Pinpoint the cell where the given text exists, returning its [X, Y] midpoint coordinate. 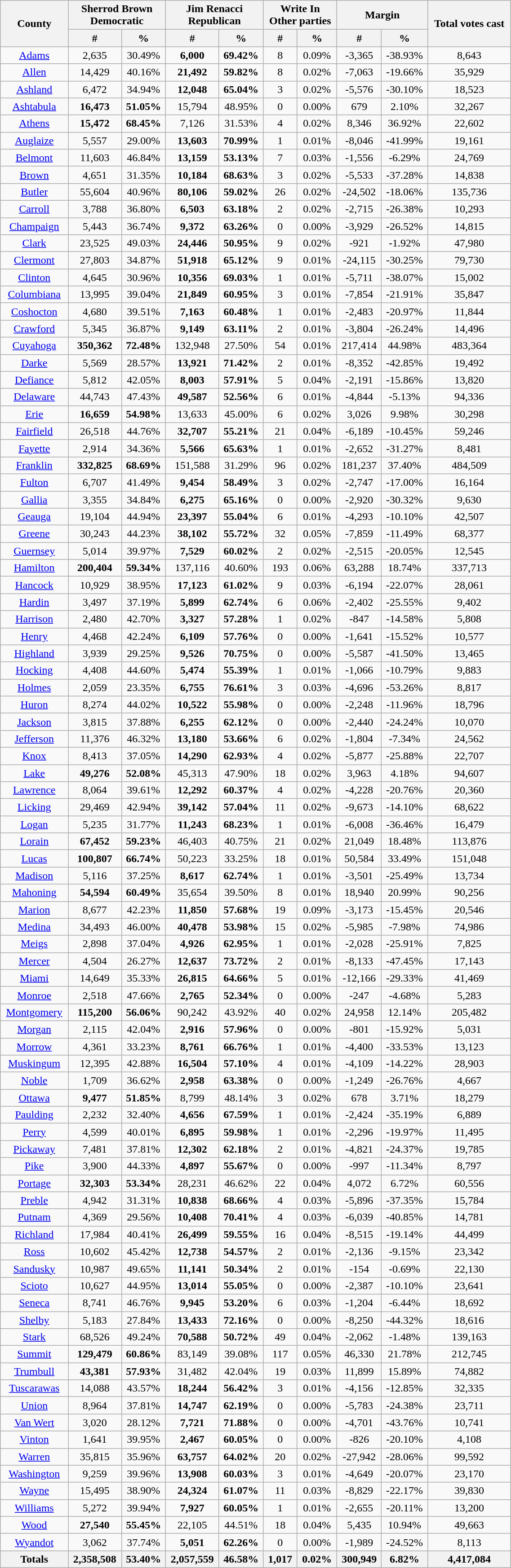
39,142 [192, 807]
44.94% [144, 517]
11,844 [469, 312]
-10.79% [404, 670]
39.51% [144, 312]
-1.48% [404, 1337]
72.16% [241, 1320]
Totals [34, 1559]
24,769 [469, 158]
6,755 [192, 687]
-11.96% [404, 705]
16,504 [192, 1064]
Fayette [34, 448]
10,522 [192, 705]
53.13% [241, 158]
74,986 [469, 927]
36.92% [404, 123]
29.25% [144, 653]
Brown [34, 175]
41.49% [144, 482]
51.85% [144, 1098]
68,622 [469, 807]
Licking [34, 807]
59.98% [241, 1132]
-5.13% [404, 397]
Carroll [34, 209]
Trumbull [34, 1371]
35.33% [144, 978]
-11.49% [404, 534]
10.94% [404, 1525]
40,478 [192, 927]
9,149 [192, 329]
36.74% [144, 226]
2,518 [95, 995]
-5,985 [360, 927]
4,645 [95, 277]
22,602 [469, 123]
Auglaize [34, 141]
-30.10% [404, 89]
9,630 [469, 500]
Columbiana [34, 295]
51.05% [144, 106]
26.27% [144, 961]
24,562 [469, 739]
4,926 [192, 944]
-8,046 [360, 141]
Paulding [34, 1115]
-6,008 [360, 824]
Butler [34, 192]
-1,204 [360, 1303]
83,149 [192, 1354]
33.23% [144, 1047]
14,290 [192, 756]
13,734 [469, 876]
46.58% [241, 1559]
-1.92% [404, 243]
59.23% [144, 841]
Jefferson [34, 739]
8,064 [95, 790]
11,495 [469, 1132]
-6,194 [360, 585]
Hocking [34, 670]
30,243 [95, 534]
65.04% [241, 89]
-2,424 [360, 1115]
13,603 [192, 141]
19,492 [469, 363]
115,200 [95, 1012]
Crawford [34, 329]
10,070 [469, 722]
13,433 [192, 1320]
Highland [34, 653]
53.40% [144, 1559]
55.98% [241, 705]
33.25% [241, 859]
4,369 [95, 1217]
26,518 [95, 431]
-997 [360, 1166]
10,356 [192, 277]
-41.99% [404, 141]
34.84% [144, 500]
10,838 [192, 1200]
18,279 [469, 1098]
4,897 [192, 1166]
-25.55% [404, 602]
Warren [34, 1457]
-40.85% [404, 1217]
Jim RenacciRepublican [215, 15]
-29.33% [404, 978]
23,525 [95, 243]
8,346 [360, 123]
Lake [34, 773]
26,499 [192, 1234]
212,745 [469, 1354]
-847 [360, 619]
Lucas [34, 859]
5,051 [192, 1542]
-4,844 [360, 397]
Belmont [34, 158]
-3,365 [360, 55]
Holmes [34, 687]
32.40% [144, 1115]
Huron [34, 705]
9,945 [192, 1303]
71.88% [241, 1423]
69.03% [241, 277]
40.41% [144, 1234]
14,088 [95, 1388]
50.95% [241, 243]
42.88% [144, 1064]
44.51% [241, 1525]
Cuyahoga [34, 346]
14,815 [469, 226]
-2,483 [360, 312]
Preble [34, 1200]
31.29% [241, 465]
56.42% [241, 1388]
35,929 [469, 72]
Ross [34, 1251]
13,908 [192, 1474]
-22.17% [404, 1491]
-154 [360, 1268]
Adams [34, 55]
-8,829 [360, 1491]
57.10% [241, 1064]
27,540 [95, 1525]
55.67% [241, 1166]
29.56% [144, 1217]
-20.97% [404, 312]
59.34% [144, 568]
Mahoning [34, 893]
11,376 [95, 739]
137,116 [192, 568]
-26.52% [404, 226]
37.40% [404, 465]
-1,556 [360, 158]
23,342 [469, 1251]
-10.45% [404, 431]
4,667 [469, 1081]
43,381 [95, 1371]
4,651 [95, 175]
-15.86% [404, 380]
47.90% [241, 773]
21,849 [192, 295]
-27,942 [360, 1457]
4,072 [360, 1183]
62.18% [241, 1149]
-15.45% [404, 910]
11,243 [192, 824]
43.57% [144, 1388]
-3,804 [360, 329]
5,899 [192, 602]
4,599 [95, 1132]
-2,062 [360, 1337]
55.21% [241, 431]
-1,804 [360, 739]
46.32% [144, 739]
-7,859 [360, 534]
35.96% [144, 1457]
18,244 [192, 1388]
13,123 [469, 1047]
-31.27% [404, 448]
23,397 [192, 517]
-7.34% [404, 739]
Pike [34, 1166]
-43.76% [404, 1423]
45.42% [144, 1251]
-0.69% [404, 1268]
-4,109 [360, 1064]
8,617 [192, 876]
-19.66% [404, 72]
32,303 [95, 1183]
70.41% [241, 1217]
Morrow [34, 1047]
4,468 [95, 636]
60.02% [241, 551]
72.48% [144, 346]
50,223 [192, 859]
13,820 [469, 380]
10,987 [95, 1268]
-7.98% [404, 927]
-4,649 [360, 1474]
18,796 [469, 705]
59.02% [241, 192]
Madison [34, 876]
34.36% [144, 448]
-2,440 [360, 722]
27.84% [144, 1320]
37.04% [144, 944]
-4,821 [360, 1149]
139,163 [469, 1337]
38.95% [144, 585]
-24.52% [404, 1542]
7,481 [95, 1149]
-20.10% [404, 1440]
57.76% [241, 636]
38,102 [192, 534]
55.04% [241, 517]
Harrison [34, 619]
52.34% [241, 995]
-5,896 [360, 1200]
90,242 [192, 1012]
Sandusky [34, 1268]
44.95% [144, 1286]
5,272 [95, 1508]
53.34% [144, 1183]
53.98% [241, 927]
3,020 [95, 1423]
46.76% [144, 1303]
28.12% [144, 1423]
2,765 [192, 995]
9,372 [192, 226]
79,730 [469, 260]
-37.28% [404, 175]
Ashtabula [34, 106]
Putnam [34, 1217]
-3,929 [360, 226]
Delaware [34, 397]
-6,189 [360, 431]
-1,066 [360, 670]
28,903 [469, 1064]
17,123 [192, 585]
35,815 [95, 1457]
483,364 [469, 346]
34,493 [95, 927]
54 [280, 346]
27,803 [95, 260]
8,003 [192, 380]
6,275 [192, 500]
-5,877 [360, 756]
52.56% [241, 397]
-28.06% [404, 1457]
6,889 [469, 1115]
-14.58% [404, 619]
6,472 [95, 89]
Montgomery [34, 1012]
-20.07% [404, 1474]
Lawrence [34, 790]
45.00% [241, 414]
41,469 [469, 978]
-41.50% [404, 653]
3,900 [95, 1166]
76.61% [241, 687]
44.76% [144, 431]
-24.37% [404, 1149]
12,545 [469, 551]
Gallia [34, 500]
100,807 [95, 859]
-2,652 [360, 448]
Shelby [34, 1320]
62.95% [241, 944]
59.55% [241, 1234]
46.00% [144, 927]
Marion [34, 910]
60.37% [241, 790]
-26.24% [404, 329]
-38.07% [404, 277]
Wayne [34, 1491]
39.95% [144, 1440]
-14.10% [404, 807]
-22.07% [404, 585]
-18.06% [404, 192]
68.45% [144, 123]
15,784 [469, 1200]
4,656 [192, 1115]
4,108 [469, 1440]
-53.26% [404, 687]
14,747 [192, 1405]
40.60% [241, 568]
8,797 [469, 1166]
15,472 [95, 123]
30.49% [144, 55]
55.05% [241, 1286]
205,482 [469, 1012]
Clinton [34, 277]
18,692 [469, 1303]
8,761 [192, 1047]
31.31% [144, 1200]
10,741 [469, 1423]
10,577 [469, 636]
Mercer [34, 961]
29,469 [95, 807]
6,503 [192, 209]
-35.19% [404, 1115]
181,237 [360, 465]
Van Wert [34, 1423]
2,898 [95, 944]
3,497 [95, 602]
99,592 [469, 1457]
23,170 [469, 1474]
Jackson [34, 722]
12.14% [404, 1012]
13,633 [192, 414]
22,707 [469, 756]
7,163 [192, 312]
42.94% [144, 807]
12,048 [192, 89]
13,995 [95, 295]
3,026 [360, 414]
37.25% [144, 876]
44.98% [404, 346]
5,474 [192, 670]
7,825 [469, 944]
40 [280, 1012]
16,164 [469, 482]
50.34% [241, 1268]
68.63% [241, 175]
67,452 [95, 841]
Sherrod BrownDemocratic [117, 15]
Defiance [34, 380]
24,958 [360, 1012]
27.50% [241, 346]
-20.05% [404, 551]
42.05% [144, 380]
10,293 [469, 209]
8,274 [95, 705]
10,929 [95, 585]
Tuscarawas [34, 1388]
44.23% [144, 534]
58.49% [241, 482]
3,788 [95, 209]
-5,587 [360, 653]
18.48% [404, 841]
60.49% [144, 893]
21,049 [360, 841]
7,927 [192, 1508]
90,256 [469, 893]
44.60% [144, 670]
5,812 [95, 380]
11,141 [192, 1268]
Wood [34, 1525]
-2,515 [360, 551]
-24,502 [360, 192]
484,509 [469, 465]
Ashland [34, 89]
Williams [34, 1508]
-8,250 [360, 1320]
Morgan [34, 1029]
3,062 [95, 1542]
55.72% [241, 534]
-801 [360, 1029]
-8,133 [360, 961]
30,298 [469, 414]
49 [280, 1337]
14,838 [469, 175]
12,637 [192, 961]
36.80% [144, 209]
67.59% [241, 1115]
13,159 [192, 158]
10,184 [192, 175]
-2,248 [360, 705]
69.42% [241, 55]
52.08% [144, 773]
-826 [360, 1440]
2,467 [192, 1440]
-2,920 [360, 500]
-4.68% [404, 995]
24,446 [192, 243]
-4,701 [360, 1423]
Portage [34, 1183]
151,048 [469, 859]
18,523 [469, 89]
12,302 [192, 1149]
31.53% [241, 123]
46.84% [144, 158]
9,883 [469, 670]
2,059 [95, 687]
9,526 [192, 653]
200,404 [95, 568]
11,899 [360, 1371]
38.90% [144, 1491]
48.14% [241, 1098]
6,895 [192, 1132]
-1,989 [360, 1542]
-4,293 [360, 517]
-4,400 [360, 1047]
3,963 [360, 773]
59,246 [469, 431]
5,283 [469, 995]
16,479 [469, 824]
Clark [34, 243]
39.96% [144, 1474]
6,255 [192, 722]
Fairfield [34, 431]
Muskingum [34, 1064]
Scioto [34, 1286]
10,602 [95, 1251]
Geauga [34, 517]
Clermont [34, 260]
8,677 [95, 910]
49.65% [144, 1268]
17,143 [469, 961]
7 [280, 158]
2,635 [95, 55]
Champaign [34, 226]
31,482 [192, 1371]
23,641 [469, 1286]
-14.22% [404, 1064]
-36.46% [404, 824]
-15.52% [404, 636]
60.03% [241, 1474]
18,616 [469, 1320]
65.63% [241, 448]
-37.35% [404, 1200]
47,980 [469, 243]
3,355 [95, 500]
4,504 [95, 961]
37.88% [144, 722]
20 [280, 1457]
37.74% [144, 1542]
10,627 [95, 1286]
-42.85% [404, 363]
8,113 [469, 1542]
-1,249 [360, 1081]
9,259 [95, 1474]
64.66% [241, 978]
54.98% [144, 414]
54,594 [95, 893]
57.68% [241, 910]
15,002 [469, 277]
8,643 [469, 55]
-5,711 [360, 277]
63.18% [241, 209]
-5,783 [360, 1405]
60.86% [144, 1354]
31.35% [144, 175]
Medina [34, 927]
44.33% [144, 1166]
14,781 [469, 1217]
4,361 [95, 1047]
-2,136 [360, 1251]
Lorain [34, 841]
Washington [34, 1474]
Henry [34, 636]
132,948 [192, 346]
9.98% [404, 414]
44.02% [144, 705]
57.93% [144, 1371]
6,109 [192, 636]
12,395 [95, 1064]
14,429 [95, 72]
8,964 [95, 1405]
-24.38% [404, 1405]
3.71% [404, 1098]
-30.25% [404, 260]
1,641 [95, 1440]
18,940 [360, 893]
19,161 [469, 141]
39.61% [144, 790]
18.74% [404, 568]
Guernsey [34, 551]
65.16% [241, 500]
2,914 [95, 448]
26 [280, 192]
5,435 [360, 1525]
Hamilton [34, 568]
12,292 [192, 790]
15.89% [404, 1371]
-17.00% [404, 482]
28.57% [144, 363]
Fulton [34, 482]
3,815 [95, 722]
54.57% [241, 1251]
-7,063 [360, 72]
62.93% [241, 756]
60.95% [241, 295]
135,736 [469, 192]
57.91% [241, 380]
57.04% [241, 807]
Monroe [34, 995]
-25.91% [404, 944]
Hardin [34, 602]
14,496 [469, 329]
-4,228 [360, 790]
16,473 [95, 106]
49.24% [144, 1337]
-6.29% [404, 158]
337,713 [469, 568]
2,358,508 [95, 1559]
80,106 [192, 192]
6.82% [404, 1559]
-20.11% [404, 1508]
66.74% [144, 859]
Margin [382, 15]
-38.93% [404, 55]
-25.49% [404, 876]
-4,156 [360, 1388]
-6.44% [404, 1303]
36.62% [144, 1081]
Vinton [34, 1440]
32,267 [469, 106]
73.72% [241, 961]
46,330 [360, 1354]
15,495 [95, 1491]
10,408 [192, 1217]
13,014 [192, 1286]
96 [280, 465]
-2,655 [360, 1508]
350,362 [95, 346]
55.45% [144, 1525]
-15.92% [404, 1029]
43.92% [241, 1012]
47.43% [144, 397]
5,443 [95, 226]
39.94% [144, 1508]
28,061 [469, 585]
13,180 [192, 739]
-247 [360, 995]
Pickaway [34, 1149]
42,507 [469, 517]
2,057,559 [192, 1559]
39,830 [469, 1491]
-26.38% [404, 209]
6,707 [95, 482]
5,116 [95, 876]
53.66% [241, 739]
62.19% [241, 1405]
-2,028 [360, 944]
68,526 [95, 1337]
6,000 [192, 55]
2,232 [95, 1115]
-9,673 [360, 807]
5,235 [95, 824]
20,360 [469, 790]
Seneca [34, 1303]
40.75% [241, 841]
-44.32% [404, 1320]
23,711 [469, 1405]
19,785 [469, 1149]
-3,501 [360, 876]
8,817 [469, 687]
34.94% [144, 89]
9,454 [192, 482]
37.05% [144, 756]
26,815 [192, 978]
40.96% [144, 192]
-5,576 [360, 89]
3,327 [192, 619]
Noble [34, 1081]
63.11% [241, 329]
68.66% [241, 1200]
129,479 [95, 1354]
50.72% [241, 1337]
4,408 [95, 670]
-2,747 [360, 482]
-6,039 [360, 1217]
46,403 [192, 841]
Allen [34, 72]
13,200 [469, 1508]
Union [34, 1405]
3,939 [95, 653]
Knox [34, 756]
63,757 [192, 1457]
62.12% [241, 722]
70.99% [241, 141]
59.82% [241, 72]
-19.14% [404, 1234]
56.06% [144, 1012]
13,465 [469, 653]
6.72% [404, 1183]
Write InOther parties [300, 15]
63,288 [360, 568]
8,799 [192, 1098]
64.02% [241, 1457]
5,031 [469, 1029]
94,607 [469, 773]
-11.34% [404, 1166]
-12.85% [404, 1388]
-8,352 [360, 363]
678 [360, 1098]
-19.97% [404, 1132]
-30.32% [404, 500]
-8,515 [360, 1234]
37.19% [144, 602]
-26.76% [404, 1081]
193 [280, 568]
1,017 [280, 1559]
113,876 [469, 841]
-9.15% [404, 1251]
22,130 [469, 1268]
33.49% [404, 859]
15 [280, 927]
-1,641 [360, 636]
49,663 [469, 1525]
-33.53% [404, 1047]
14,649 [95, 978]
65.12% [241, 260]
57.28% [241, 619]
5,345 [95, 329]
32,335 [469, 1388]
Summit [34, 1354]
24,324 [192, 1491]
Stark [34, 1337]
42.23% [144, 910]
28,231 [192, 1183]
12,738 [192, 1251]
71.42% [241, 363]
66.76% [241, 1047]
17,984 [95, 1234]
7,721 [192, 1423]
2,480 [95, 619]
21.78% [404, 1354]
-20.76% [404, 790]
2,916 [192, 1029]
2.10% [404, 106]
332,825 [95, 465]
55,604 [95, 192]
63.38% [241, 1081]
20,546 [469, 910]
Greene [34, 534]
5,808 [469, 619]
48.95% [241, 106]
68,377 [469, 534]
-3,173 [360, 910]
68.69% [144, 465]
1,709 [95, 1081]
11,850 [192, 910]
-921 [360, 243]
Athens [34, 123]
8,413 [95, 756]
74,882 [469, 1371]
2,958 [192, 1081]
29.00% [144, 141]
46.62% [241, 1183]
62.26% [241, 1542]
5,183 [95, 1320]
-47.45% [404, 961]
7,529 [192, 551]
151,588 [192, 465]
49,276 [95, 773]
-5,533 [360, 175]
94,336 [469, 397]
-2,402 [360, 602]
32 [280, 534]
-4,696 [360, 687]
-2,191 [360, 380]
8,481 [469, 448]
49.03% [144, 243]
-7,854 [360, 295]
15,794 [192, 106]
36.87% [144, 329]
40.01% [144, 1132]
679 [360, 106]
Meigs [34, 944]
117 [280, 1354]
5,557 [95, 141]
217,414 [360, 346]
63.26% [241, 226]
39.08% [241, 1354]
Total votes cast [469, 23]
-25.88% [404, 756]
-24.24% [404, 722]
13,921 [192, 363]
53.20% [241, 1303]
2,115 [95, 1029]
35,847 [469, 295]
22,105 [192, 1525]
9,477 [95, 1098]
39.50% [241, 893]
70,588 [192, 1337]
34.87% [144, 260]
8,741 [95, 1303]
70.75% [241, 653]
County [34, 23]
4.18% [404, 773]
Darke [34, 363]
4,417,084 [469, 1559]
51,918 [192, 260]
20.99% [404, 893]
Coshocton [34, 312]
300,949 [360, 1559]
4,942 [95, 1200]
Ottawa [34, 1098]
60,556 [469, 1183]
47.66% [144, 995]
23.35% [144, 687]
Erie [34, 414]
-21.91% [404, 295]
57.96% [241, 1029]
Miami [34, 978]
45,313 [192, 773]
61.07% [241, 1491]
Logan [34, 824]
Richland [34, 1234]
50,584 [360, 859]
-2,296 [360, 1132]
Franklin [34, 465]
5,014 [95, 551]
22 [280, 1183]
42.24% [144, 636]
61.02% [241, 585]
44,499 [469, 1234]
19,104 [95, 517]
4,680 [95, 312]
11,603 [95, 158]
-2,387 [360, 1286]
5,566 [192, 448]
39.97% [144, 551]
49,587 [192, 397]
-24,115 [360, 260]
Hancock [34, 585]
Wyandot [34, 1542]
60.48% [241, 312]
21,492 [192, 72]
16,659 [95, 414]
55.39% [241, 670]
32,707 [192, 431]
5,569 [95, 363]
35,654 [192, 893]
30.96% [144, 277]
7,126 [192, 123]
68.23% [241, 824]
44,743 [95, 397]
39.04% [144, 295]
-12,166 [360, 978]
31.77% [144, 824]
Perry [34, 1132]
16 [280, 1234]
-2,715 [360, 209]
42.70% [144, 619]
9,402 [469, 602]
40.16% [144, 72]
